Provide the [x, y] coordinate of the cell's center where the given text is located.  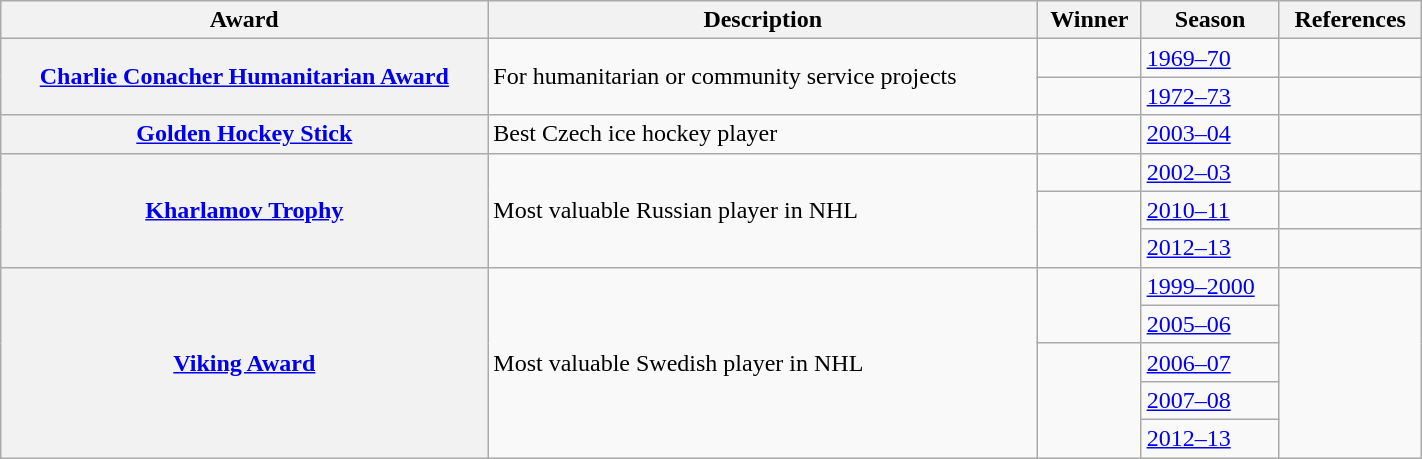
Winner [1090, 20]
Award [244, 20]
Best Czech ice hockey player [763, 134]
2006–07 [1210, 362]
Golden Hockey Stick [244, 134]
1972–73 [1210, 96]
2003–04 [1210, 134]
Charlie Conacher Humanitarian Award [244, 77]
2002–03 [1210, 172]
For humanitarian or community service projects [763, 77]
2010–11 [1210, 210]
Description [763, 20]
Kharlamov Trophy [244, 210]
2007–08 [1210, 400]
Most valuable Russian player in NHL [763, 210]
Viking Award [244, 362]
1969–70 [1210, 58]
1999–2000 [1210, 286]
References [1350, 20]
Most valuable Swedish player in NHL [763, 362]
Season [1210, 20]
2005–06 [1210, 324]
